Identify which cell holds the provided text, then report its [x, y] central coordinate. 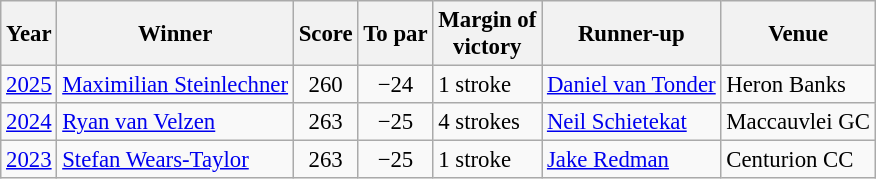
Venue [798, 34]
Maccauvlei GC [798, 122]
−24 [396, 85]
Winner [175, 34]
Jake Redman [632, 160]
Heron Banks [798, 85]
Neil Schietekat [632, 122]
Daniel van Tonder [632, 85]
2023 [29, 160]
To par [396, 34]
Runner-up [632, 34]
4 strokes [488, 122]
Ryan van Velzen [175, 122]
2024 [29, 122]
2025 [29, 85]
Year [29, 34]
Centurion CC [798, 160]
Maximilian Steinlechner [175, 85]
Margin ofvictory [488, 34]
Score [326, 34]
Stefan Wears-Taylor [175, 160]
260 [326, 85]
